Search for the cell housing the specified text and yield its (x, y) center coordinate. 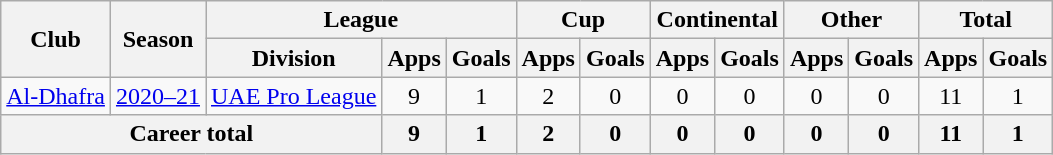
Career total (192, 134)
League (362, 20)
2020–21 (158, 96)
Continental (717, 20)
Club (56, 39)
Cup (583, 20)
Al-Dhafra (56, 96)
Season (158, 39)
Division (294, 58)
UAE Pro League (294, 96)
Total (986, 20)
Other (851, 20)
